Capture the cell that displays the provided text and extract its (X, Y) central coordinate. 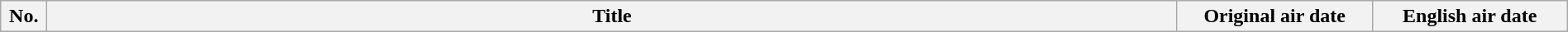
No. (24, 16)
English air date (1470, 16)
Title (612, 16)
Original air date (1274, 16)
